Extract the (X, Y) coordinate from the center of the cell holding the provided text.  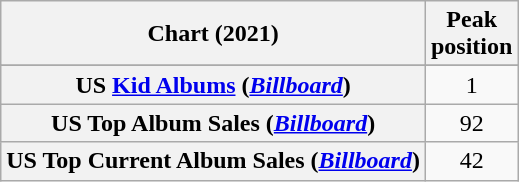
42 (471, 161)
US Top Album Sales (Billboard) (214, 123)
92 (471, 123)
Chart (2021) (214, 34)
1 (471, 85)
US Kid Albums (Billboard) (214, 85)
Peakposition (471, 34)
US Top Current Album Sales (Billboard) (214, 161)
